For the text-containing cell, return its midpoint in (X, Y) coordinate format. 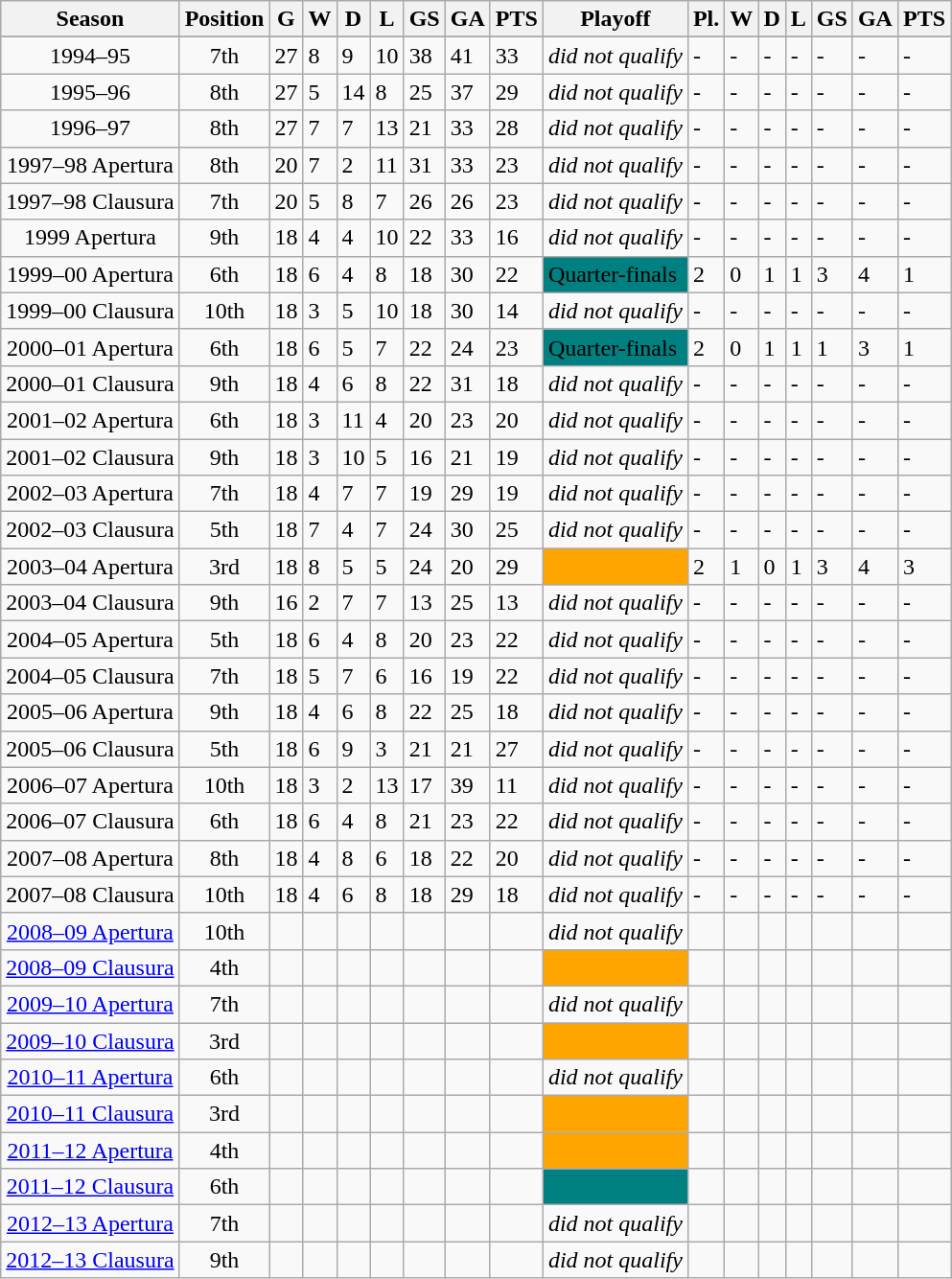
1999 Apertura (90, 238)
2006–07 Apertura (90, 785)
37 (468, 92)
Season (90, 19)
2007–08 Apertura (90, 858)
2010–11 Apertura (90, 1078)
2005–06 Clausura (90, 749)
2004–05 Apertura (90, 639)
G (286, 19)
38 (424, 56)
2011–12 Clausura (90, 1187)
17 (424, 785)
2010–11 Clausura (90, 1114)
41 (468, 56)
2003–04 Apertura (90, 567)
Pl. (706, 19)
1994–95 (90, 56)
2005–06 Apertura (90, 712)
28 (516, 128)
Playoff (615, 19)
2009–10 Clausura (90, 1040)
2011–12 Apertura (90, 1151)
2008–09 Apertura (90, 931)
2001–02 Clausura (90, 457)
2000–01 Apertura (90, 347)
1996–97 (90, 128)
1997–98 Apertura (90, 165)
2009–10 Apertura (90, 1004)
1999–00 Clausura (90, 311)
1999–00 Apertura (90, 274)
1995–96 (90, 92)
2000–01 Clausura (90, 384)
2007–08 Clausura (90, 895)
2012–13 Clausura (90, 1260)
1997–98 Clausura (90, 201)
2002–03 Apertura (90, 494)
39 (468, 785)
2004–05 Clausura (90, 676)
2006–07 Clausura (90, 822)
2008–09 Clausura (90, 967)
Position (224, 19)
2003–04 Clausura (90, 603)
2001–02 Apertura (90, 420)
2012–13 Apertura (90, 1223)
2002–03 Clausura (90, 530)
